Extract the (x, y) coordinate from the center of the cell holding the provided text.  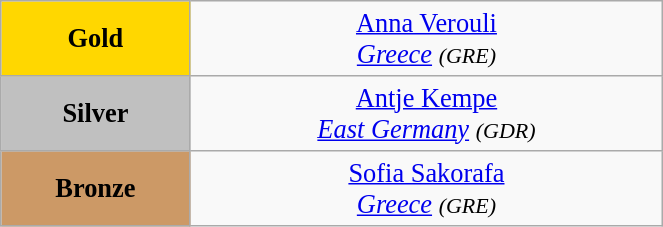
Anna VerouliGreece (GRE) (426, 38)
Silver (96, 112)
Antje KempeEast Germany (GDR) (426, 112)
Bronze (96, 188)
Gold (96, 38)
Sofia SakorafaGreece (GRE) (426, 188)
